Identify which cell holds the provided text, then report its [x, y] central coordinate. 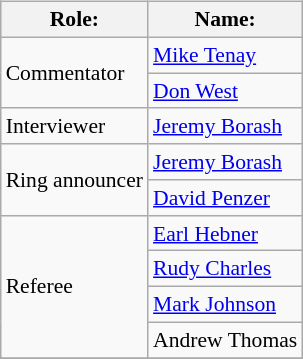
Earl Hebner [225, 233]
Mark Johnson [225, 305]
Interviewer [74, 126]
Name: [225, 20]
David Penzer [225, 198]
Commentator [74, 72]
Andrew Thomas [225, 340]
Don West [225, 91]
Role: [74, 20]
Ring announcer [74, 180]
Referee [74, 286]
Mike Tenay [225, 55]
Rudy Charles [225, 269]
